Determine the (X, Y) coordinate at the center of the cell enclosing the given text.  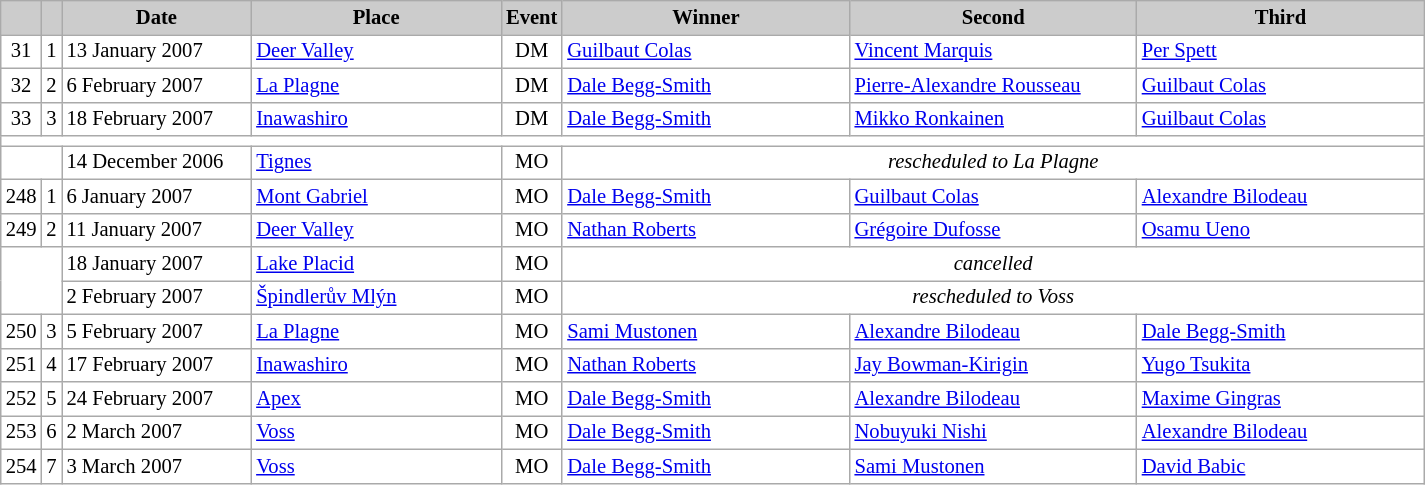
6 (51, 432)
18 February 2007 (157, 119)
17 February 2007 (157, 365)
18 January 2007 (157, 263)
33 (22, 119)
32 (22, 85)
5 (51, 399)
11 January 2007 (157, 230)
Grégoire Dufosse (994, 230)
Jay Bowman-Kirigin (994, 365)
2 February 2007 (157, 297)
4 (51, 365)
248 (22, 196)
Osamu Ueno (1280, 230)
6 February 2007 (157, 85)
252 (22, 399)
6 January 2007 (157, 196)
Tignes (376, 162)
14 December 2006 (157, 162)
Date (157, 17)
31 (22, 51)
5 February 2007 (157, 331)
Place (376, 17)
Pierre-Alexandre Rousseau (994, 85)
250 (22, 331)
Mikko Ronkainen (994, 119)
rescheduled to Voss (993, 297)
13 January 2007 (157, 51)
Yugo Tsukita (1280, 365)
rescheduled to La Plagne (993, 162)
Winner (706, 17)
Event (532, 17)
Third (1280, 17)
3 March 2007 (157, 466)
2 March 2007 (157, 432)
David Babic (1280, 466)
7 (51, 466)
Lake Placid (376, 263)
253 (22, 432)
24 February 2007 (157, 399)
Second (994, 17)
cancelled (993, 263)
249 (22, 230)
251 (22, 365)
Nobuyuki Nishi (994, 432)
Per Spett (1280, 51)
Apex (376, 399)
Špindlerův Mlýn (376, 297)
Vincent Marquis (994, 51)
Maxime Gingras (1280, 399)
Mont Gabriel (376, 196)
254 (22, 466)
